Scan for the cell matching the given text and deliver its [X, Y] coordinate at center. 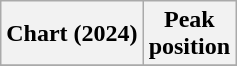
Peakposition [189, 34]
Chart (2024) [72, 34]
